From the cell containing the given text, extract its center point as (X, Y) coordinate. 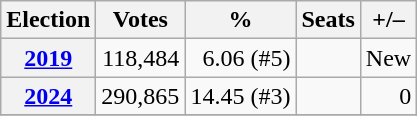
118,484 (140, 58)
14.45 (#3) (240, 96)
2019 (48, 58)
6.06 (#5) (240, 58)
New (388, 58)
0 (388, 96)
Votes (140, 20)
2024 (48, 96)
% (240, 20)
Election (48, 20)
+/– (388, 20)
290,865 (140, 96)
Seats (328, 20)
